Scan for the cell matching the given text and deliver its [x, y] coordinate at center. 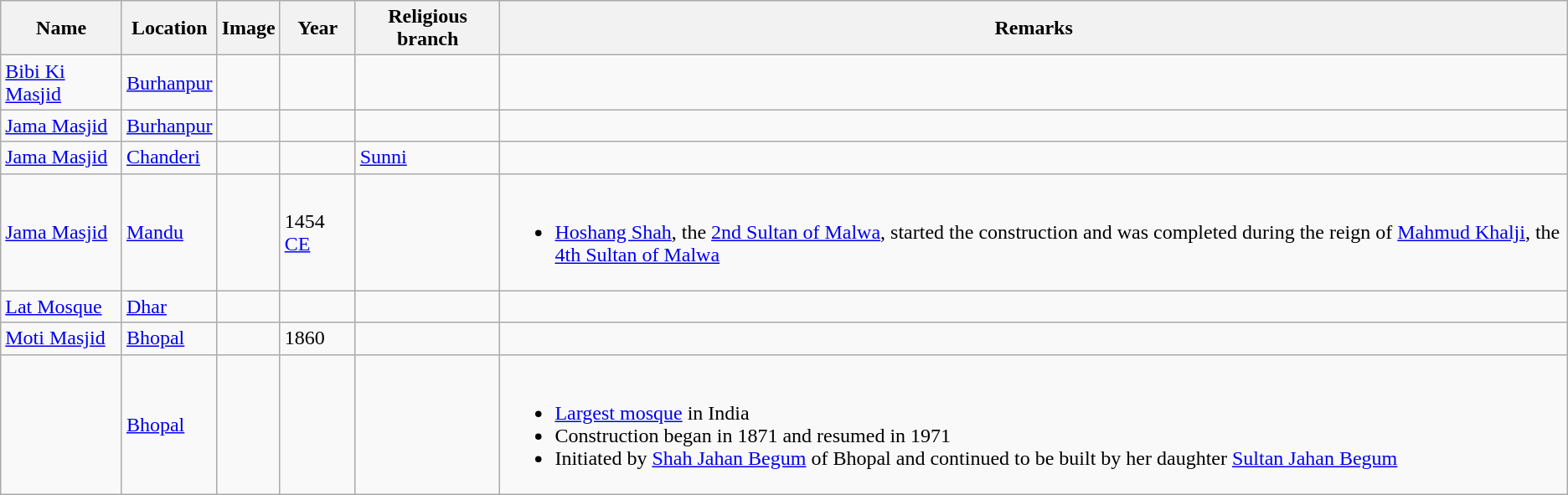
1860 [317, 338]
Religious branch [427, 28]
Mandu [169, 232]
Year [317, 28]
Name [62, 28]
Chanderi [169, 157]
Lat Mosque [62, 307]
Image [248, 28]
Sunni [427, 157]
Remarks [1034, 28]
Location [169, 28]
Moti Masjid [62, 338]
Bibi Ki Masjid [62, 82]
Dhar [169, 307]
1454 CE [317, 232]
Hoshang Shah, the 2nd Sultan of Malwa, started the construction and was completed during the reign of Mahmud Khalji, the 4th Sultan of Malwa [1034, 232]
